Pinpoint the cell where the given text exists, returning its (X, Y) midpoint coordinate. 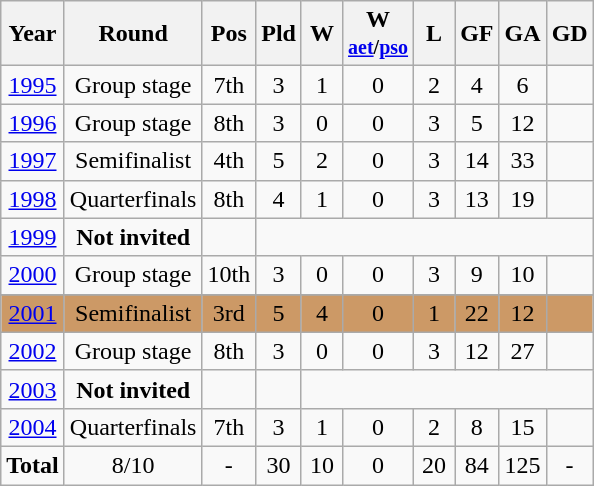
33 (522, 161)
30 (279, 465)
22 (477, 313)
3rd (229, 313)
13 (477, 199)
Round (133, 34)
20 (434, 465)
W (322, 34)
GF (477, 34)
Total (33, 465)
1997 (33, 161)
9 (477, 275)
GA (522, 34)
1999 (33, 237)
GD (570, 34)
6 (522, 85)
84 (477, 465)
Year (33, 34)
Pos (229, 34)
2002 (33, 351)
15 (522, 427)
2004 (33, 427)
1996 (33, 123)
125 (522, 465)
Pld (279, 34)
2001 (33, 313)
10th (229, 275)
14 (477, 161)
2000 (33, 275)
27 (522, 351)
1995 (33, 85)
19 (522, 199)
4th (229, 161)
8/10 (133, 465)
1998 (33, 199)
Waet/pso (378, 34)
2003 (33, 389)
L (434, 34)
8 (477, 427)
